Identify which cell holds the provided text, then report its [X, Y] central coordinate. 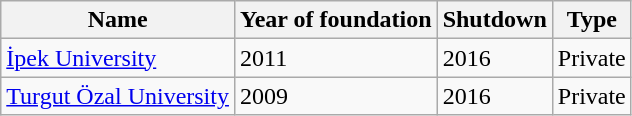
İpek University [118, 58]
2011 [336, 58]
Turgut Özal University [118, 96]
2009 [336, 96]
Year of foundation [336, 20]
Type [592, 20]
Name [118, 20]
Shutdown [494, 20]
